Return (x, y) of the center of cell containing provided text 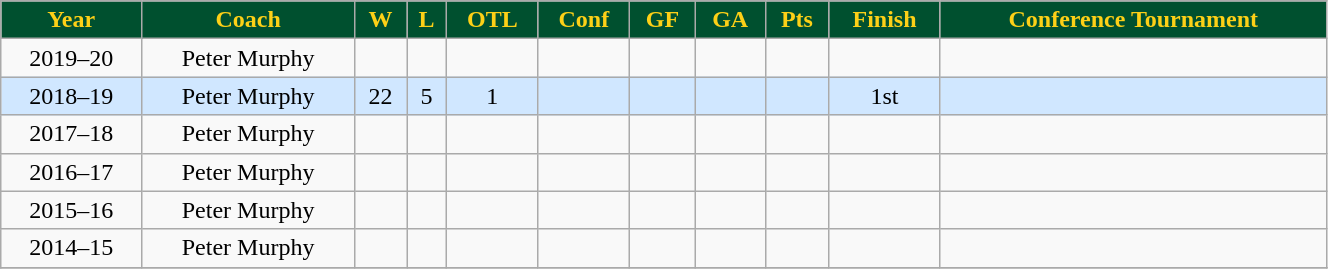
2016–17 (72, 172)
2014–15 (72, 248)
W (381, 20)
Year (72, 20)
OTL (493, 20)
Conference Tournament (1133, 20)
L (426, 20)
1st (884, 96)
Coach (248, 20)
2018–19 (72, 96)
Pts (797, 20)
2017–18 (72, 134)
2015–16 (72, 210)
1 (493, 96)
GF (663, 20)
Conf (584, 20)
GA (730, 20)
5 (426, 96)
Finish (884, 20)
2019–20 (72, 58)
22 (381, 96)
